Return the [X, Y] coordinate for the center point of the cell that contains the specified text.  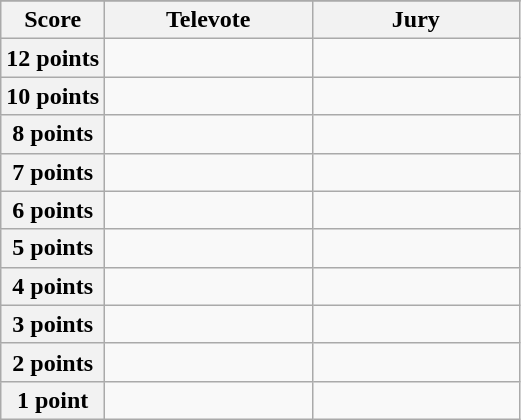
Jury [416, 20]
3 points [53, 324]
4 points [53, 286]
1 point [53, 400]
5 points [53, 248]
Score [53, 20]
Televote [209, 20]
6 points [53, 210]
12 points [53, 58]
2 points [53, 362]
10 points [53, 96]
7 points [53, 172]
8 points [53, 134]
